Scan for the cell matching the given text and deliver its [X, Y] coordinate at center. 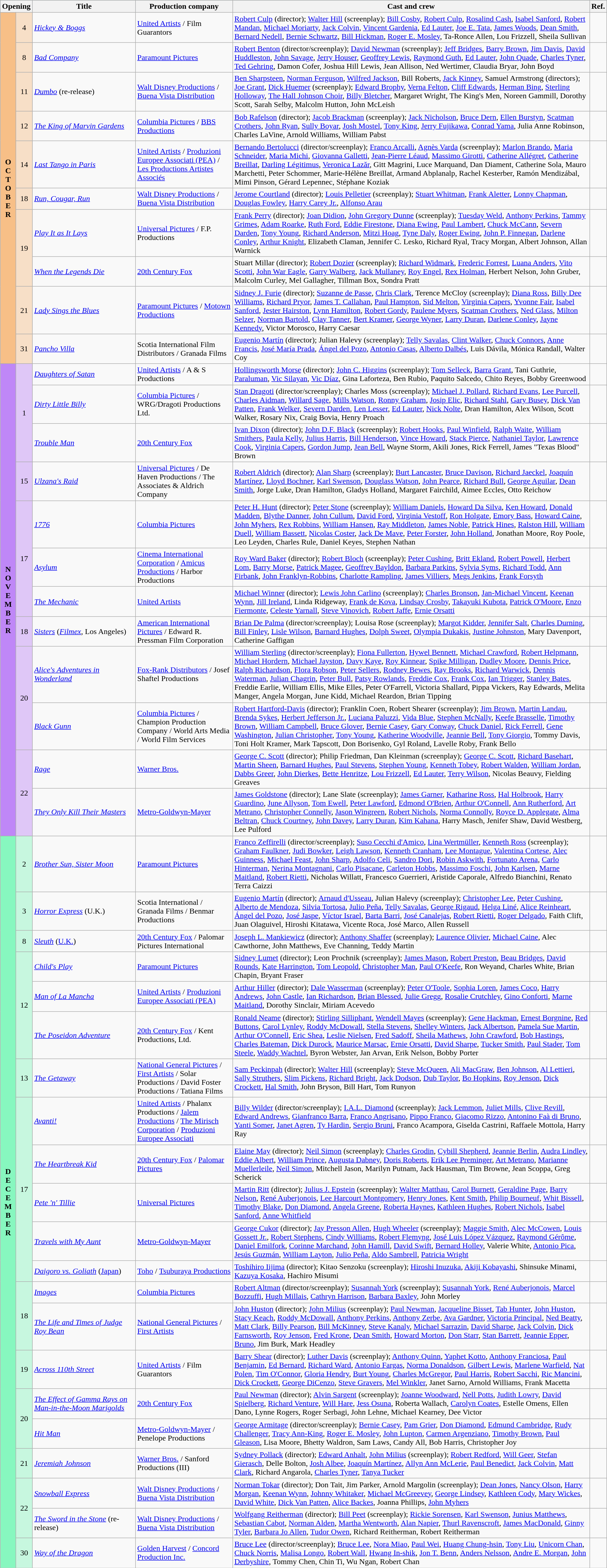
Rage [84, 769]
Columbia Pictures / WRG/Dragoti Productions Ltd. [184, 404]
Production company [184, 6]
The Life and Times of Judge Roy Bean [84, 1326]
Toshihiro Iijima (director); Kitao Senzoku (screenplay); Hiroshi Inuzuka, Akiji Kobayashi, Shinsuke Minami, Kazuya Kosaka, Hachiro Misumi [411, 1271]
Lady Sings the Blues [84, 310]
Daughters of Satan [84, 374]
20th Century Fox / Palomar Pictures International [184, 941]
Across 110th Street [84, 1369]
National General Pictures / First Artists [184, 1326]
3 [24, 911]
Ulzana's Raid [84, 481]
United Artists / Produzioni Europee Associati (PEA) [184, 996]
When the Legends Die [84, 271]
Pancho Villa [84, 349]
Brother Sun, Sister Moon [84, 864]
The Effect of Gamma Rays on Man-in-the-Moon Marigolds [84, 1404]
Fox-Rank Distributors / Josef Shaftel Productions [184, 675]
Hickey & Boggs [84, 28]
Dirty Little Billy [84, 404]
Ref. [598, 6]
Alice's Adventures in Wonderland [84, 675]
American International Pictures / Edward R. Pressman Film Corporation [184, 631]
Cinema International Corporation / Amicus Productions / Harbor Productions [184, 568]
Scotia International Film Distributors / Granada Films [184, 349]
Columbia Pictures / BBS Productions [184, 126]
31 [24, 349]
Columbia Pictures / Champion Production Company / World Arts Media / World Film Services [184, 726]
20th Century Fox / Palomar Pictures [184, 1164]
Snowball Express [84, 1493]
The King of Marvin Gardens [84, 126]
They Only Kill Their Masters [84, 812]
The Poseidon Adventure [84, 1035]
Horror Express (U.K.) [84, 911]
20th Century Fox / Kent Productions, Ltd. [184, 1035]
Warner Bros. / Sanford Productions (III) [184, 1463]
Universal Pictures / De Haven Productions / The Associates & Aldrich Company [184, 481]
DECEMBER [8, 1202]
Black Gunn [84, 726]
United Artists / A & S Productions [184, 374]
The Heartbreak Kid [84, 1164]
OCTOBER [8, 188]
Way of the Dragon [84, 1553]
Trouble Man [84, 443]
National General Pictures / First Artists / Solar Productions / David Foster Productions / Tatiana Films [184, 1078]
30 [24, 1553]
Asylum [84, 568]
Pete 'n' Tillie [84, 1203]
United Artists / Phalanx Productions / Jalem Productions / The Mirisch Corporation / Produzioni Europee Associati [184, 1121]
Jeremiah Johnson [84, 1463]
Man of La Mancha [84, 996]
The Mechanic [84, 602]
14 [24, 164]
Paramount Pictures / Motown Productions [184, 310]
11 [24, 91]
15 [24, 481]
NOVEMBER [8, 600]
Last Tango in Paris [84, 164]
Scotia International / Granada Films / Benmar Productions [184, 911]
Bad Company [84, 57]
Sisters (Filmex, Los Angeles) [84, 631]
United Artists / Produzioni Europee Associati (PEA) / Les Productions Artistes Associés [184, 164]
Opening [16, 6]
4 [24, 28]
Sleuth (U.K.) [84, 941]
Hit Man [84, 1433]
The Getaway [84, 1078]
Run, Cougar, Run [84, 198]
13 [24, 1078]
Images [84, 1292]
1 [24, 413]
Play It as It Lays [84, 233]
Travels with My Aunt [84, 1241]
Metro-Goldwyn-Mayer / Penelope Productions [184, 1433]
1776 [84, 524]
Title [84, 6]
Warner Bros. [184, 769]
United Artists [184, 602]
Toho / Tsuburaya Productions [184, 1271]
2 [24, 864]
Avanti! [84, 1121]
Universal Pictures / F.P. Productions [184, 233]
The Sword in the Stone (re-release) [84, 1523]
Universal Pictures [184, 1203]
Daigoro vs. Goliath (Japan) [84, 1271]
Dumbo (re-release) [84, 91]
Golden Harvest / Concord Production Inc. [184, 1553]
Child's Play [84, 966]
Cast and crew [411, 6]
